Find where the given text appears and provide that cell's center as (x, y) coordinate. 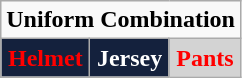
Uniform Combination (121, 20)
Jersey (130, 58)
Pants (204, 58)
Helmet (46, 58)
